Capture the cell that displays the provided text and extract its [X, Y] central coordinate. 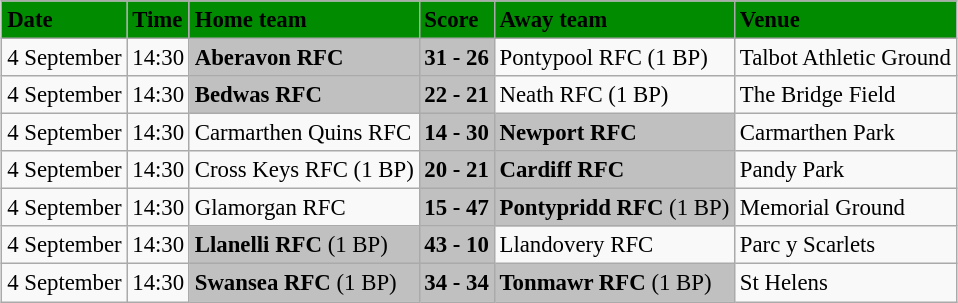
Cardiff RFC [614, 170]
Pontypridd RFC (1 BP) [614, 208]
St Helens [846, 283]
Neath RFC (1 BP) [614, 95]
The Bridge Field [846, 95]
Carmarthen Quins RFC [304, 133]
Pandy Park [846, 170]
Llandovery RFC [614, 245]
34 - 34 [456, 283]
43 - 10 [456, 245]
Bedwas RFC [304, 95]
Date [64, 20]
Home team [304, 20]
20 - 21 [456, 170]
Memorial Ground [846, 208]
Parc y Scarlets [846, 245]
Score [456, 20]
Talbot Athletic Ground [846, 57]
14 - 30 [456, 133]
22 - 21 [456, 95]
Newport RFC [614, 133]
Time [158, 20]
Venue [846, 20]
15 - 47 [456, 208]
Cross Keys RFC (1 BP) [304, 170]
Pontypool RFC (1 BP) [614, 57]
Carmarthen Park [846, 133]
Glamorgan RFC [304, 208]
Swansea RFC (1 BP) [304, 283]
Away team [614, 20]
Tonmawr RFC (1 BP) [614, 283]
Llanelli RFC (1 BP) [304, 245]
Aberavon RFC [304, 57]
31 - 26 [456, 57]
